Identify which cell holds the provided text, then report its [X, Y] central coordinate. 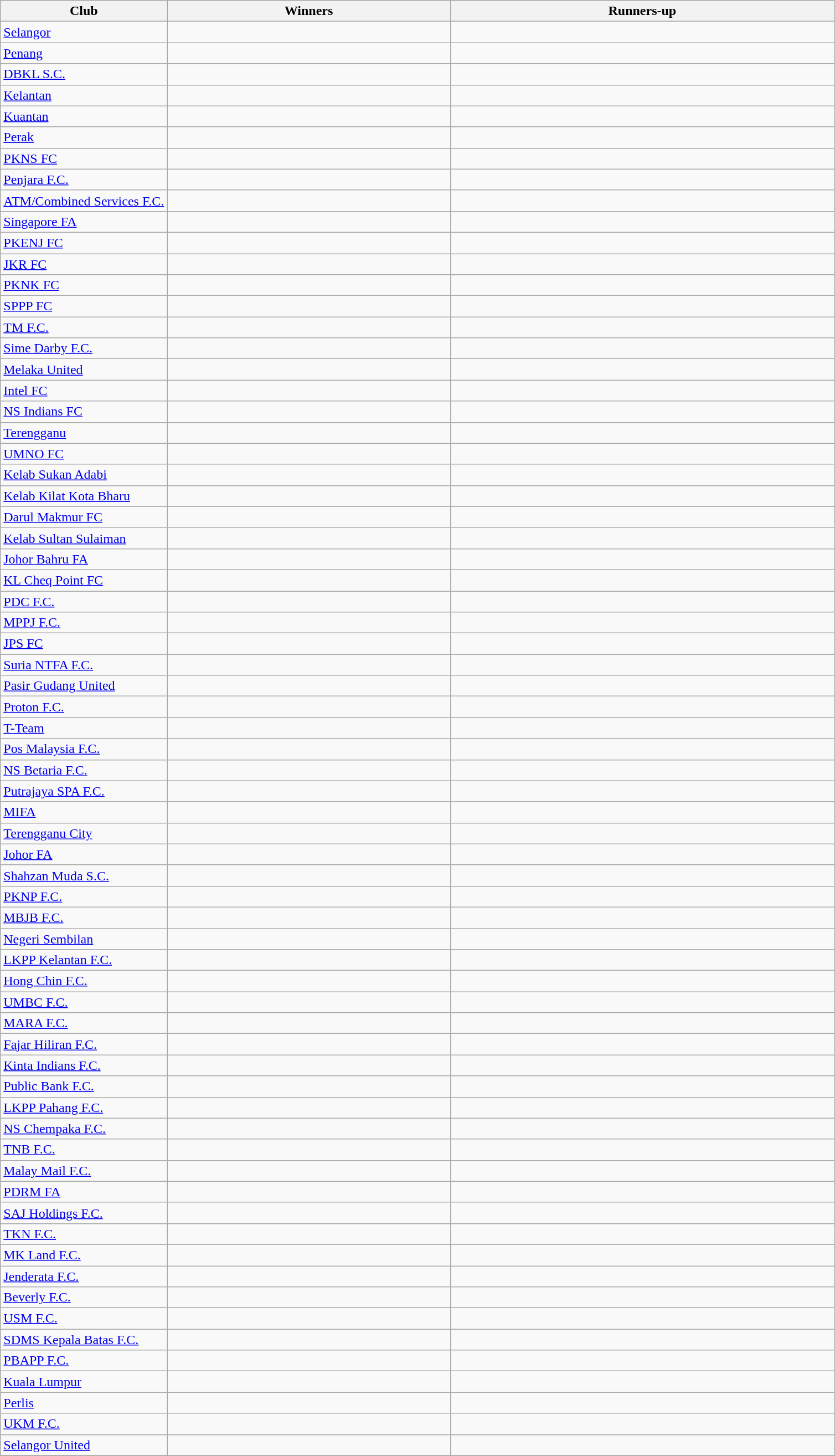
PKENJ FC [84, 243]
PDRM FA [84, 1192]
Johor Bahru FA [84, 559]
NS Betaria F.C. [84, 770]
Proton F.C. [84, 707]
SDMS Kepala Batas F.C. [84, 1340]
Putrajaya SPA F.C. [84, 791]
Kuantan [84, 116]
Sime Darby F.C. [84, 348]
Kelantan [84, 95]
LKPP Kelantan F.C. [84, 960]
Negeri Sembilan [84, 939]
MPPJ F.C. [84, 623]
Club [84, 11]
Melaka United [84, 370]
Intel FC [84, 391]
Fajar Hiliran F.C. [84, 1044]
Selangor United [84, 1445]
T-Team [84, 728]
Johor FA [84, 854]
TM F.C. [84, 327]
MK Land F.C. [84, 1255]
Penang [84, 53]
MIFA [84, 812]
USM F.C. [84, 1319]
Runners-up [642, 11]
Winners [309, 11]
Penjara F.C. [84, 180]
Public Bank F.C. [84, 1086]
Kinta Indians F.C. [84, 1065]
DBKL S.C. [84, 74]
Darul Makmur FC [84, 517]
Kelab Sukan Adabi [84, 475]
LKPP Pahang F.C. [84, 1108]
Pasir Gudang United [84, 686]
SAJ Holdings F.C. [84, 1213]
TNB F.C. [84, 1150]
NS Chempaka F.C. [84, 1129]
KL Cheq Point FC [84, 580]
PBAPP F.C. [84, 1361]
Suria NTFA F.C. [84, 665]
MARA F.C. [84, 1023]
JKR FC [84, 264]
Beverly F.C. [84, 1298]
PKNK FC [84, 285]
Selangor [84, 32]
Kuala Lumpur [84, 1382]
JPS FC [84, 644]
MBJB F.C. [84, 917]
Kelab Kilat Kota Bharu [84, 496]
Terengganu City [84, 833]
UKM F.C. [84, 1424]
UMBC F.C. [84, 1002]
PKNS FC [84, 158]
Jenderata F.C. [84, 1276]
ATM/Combined Services F.C. [84, 201]
PDC F.C. [84, 601]
Hong Chin F.C. [84, 981]
Perlis [84, 1403]
SPPP FC [84, 306]
Shahzan Muda S.C. [84, 875]
Pos Malaysia F.C. [84, 749]
UMNO FC [84, 454]
NS Indians FC [84, 412]
Singapore FA [84, 222]
Perak [84, 137]
PKNP F.C. [84, 896]
Malay Mail F.C. [84, 1171]
Kelab Sultan Sulaiman [84, 538]
TKN F.C. [84, 1234]
Terengganu [84, 433]
